Find where the given text appears and provide that cell's center as (x, y) coordinate. 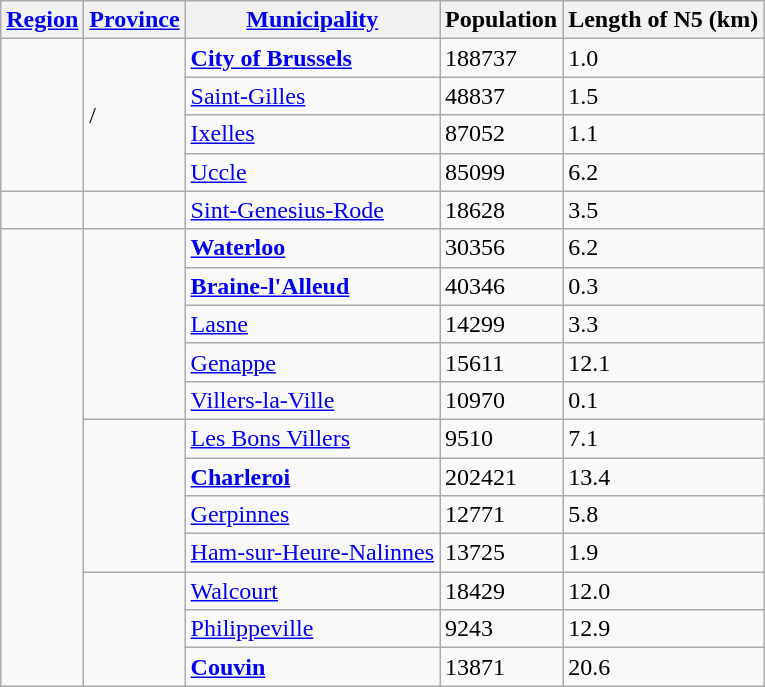
1.9 (664, 553)
12.1 (664, 362)
Genappe (312, 362)
3.3 (664, 324)
18628 (502, 210)
Les Bons Villers (312, 438)
Gerpinnes (312, 515)
Ham-sur-Heure-Nalinnes (312, 553)
3.5 (664, 210)
0.1 (664, 400)
City of Brussels (312, 58)
202421 (502, 477)
Province (134, 20)
Population (502, 20)
12.0 (664, 591)
10970 (502, 400)
14299 (502, 324)
Uccle (312, 172)
188737 (502, 58)
1.5 (664, 96)
87052 (502, 134)
Lasne (312, 324)
0.3 (664, 286)
12771 (502, 515)
18429 (502, 591)
13.4 (664, 477)
48837 (502, 96)
Couvin (312, 667)
9510 (502, 438)
Sint-Genesius-Rode (312, 210)
1.0 (664, 58)
13725 (502, 553)
12.9 (664, 629)
30356 (502, 248)
Philippeville (312, 629)
13871 (502, 667)
85099 (502, 172)
7.1 (664, 438)
Walcourt (312, 591)
1.1 (664, 134)
9243 (502, 629)
Region (42, 20)
Municipality (312, 20)
40346 (502, 286)
Length of N5 (km) (664, 20)
Braine-l'Alleud (312, 286)
Villers-la-Ville (312, 400)
15611 (502, 362)
/ (134, 115)
Waterloo (312, 248)
5.8 (664, 515)
Ixelles (312, 134)
Charleroi (312, 477)
Saint-Gilles (312, 96)
20.6 (664, 667)
